From the cell containing the given text, extract its center point as (x, y) coordinate. 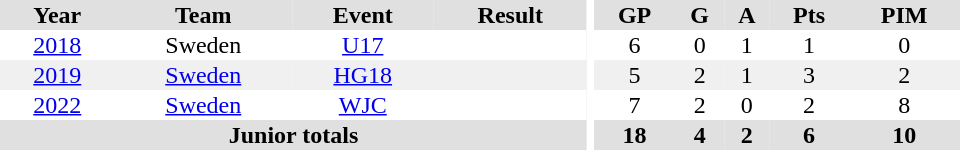
Junior totals (294, 135)
18 (635, 135)
7 (635, 105)
HG18 (363, 75)
Pts (810, 15)
2022 (58, 105)
10 (904, 135)
WJC (363, 105)
GP (635, 15)
G (700, 15)
U17 (363, 45)
2018 (58, 45)
5 (635, 75)
A (747, 15)
Team (204, 15)
4 (700, 135)
PIM (904, 15)
2019 (58, 75)
Event (363, 15)
3 (810, 75)
Result (511, 15)
8 (904, 105)
Year (58, 15)
